Provide the [X, Y] coordinate of the cell's center where the given text is located.  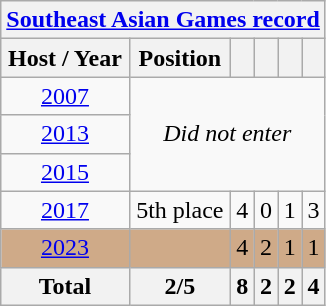
2017 [65, 210]
Position [180, 58]
2015 [65, 172]
Host / Year [65, 58]
0 [266, 210]
Southeast Asian Games record [164, 20]
2/5 [180, 286]
2007 [65, 96]
Total [65, 286]
Did not enter [227, 134]
3 [314, 210]
8 [242, 286]
5th place [180, 210]
2013 [65, 134]
2023 [65, 248]
